For the text-containing cell, return its midpoint in (x, y) coordinate format. 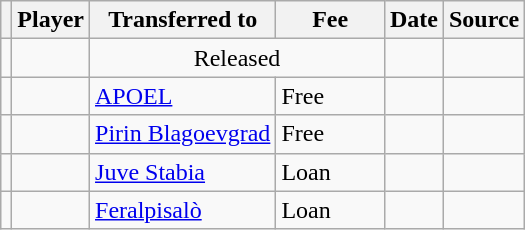
Feralpisalò (183, 210)
Source (484, 20)
Pirin Blagoevgrad (183, 134)
APOEL (183, 96)
Juve Stabia (183, 172)
Player (51, 20)
Transferred to (183, 20)
Fee (330, 20)
Released (238, 58)
Date (414, 20)
